Output the (X, Y) coordinate of the center of the cell containing the given text.  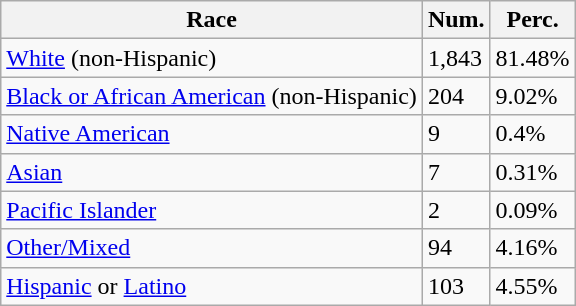
0.09% (532, 210)
Native American (212, 134)
94 (456, 248)
Race (212, 20)
Asian (212, 172)
Hispanic or Latino (212, 286)
7 (456, 172)
Perc. (532, 20)
9 (456, 134)
0.31% (532, 172)
4.16% (532, 248)
4.55% (532, 286)
1,843 (456, 58)
81.48% (532, 58)
204 (456, 96)
Num. (456, 20)
White (non-Hispanic) (212, 58)
Other/Mixed (212, 248)
Pacific Islander (212, 210)
2 (456, 210)
0.4% (532, 134)
Black or African American (non-Hispanic) (212, 96)
103 (456, 286)
9.02% (532, 96)
